For the text-containing cell, return its midpoint in [x, y] coordinate format. 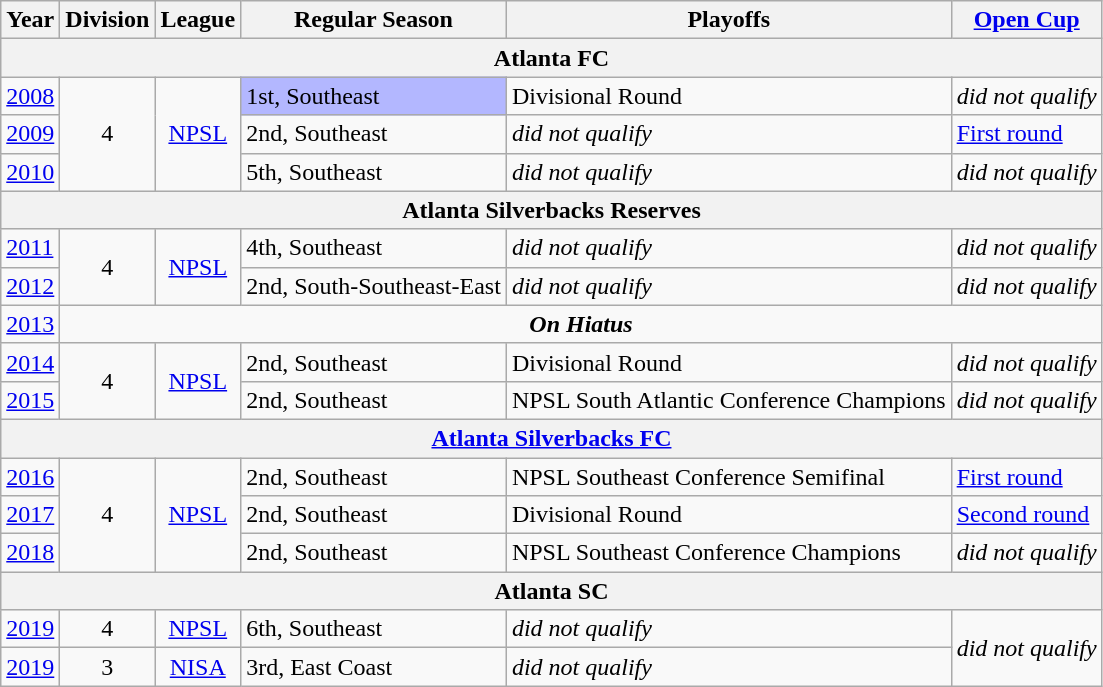
Atlanta Silverbacks FC [552, 438]
2014 [30, 362]
2017 [30, 515]
Year [30, 20]
2009 [30, 134]
Atlanta FC [552, 58]
2018 [30, 553]
NPSL Southeast Conference Semifinal [728, 477]
2016 [30, 477]
Open Cup [1026, 20]
NPSL South Atlantic Conference Champions [728, 400]
2013 [30, 324]
Regular Season [374, 20]
Second round [1026, 515]
2011 [30, 248]
3 [108, 667]
Division [108, 20]
2nd, South-Southeast-East [374, 286]
4th, Southeast [374, 248]
NPSL Southeast Conference Champions [728, 553]
Playoffs [728, 20]
NISA [198, 667]
On Hiatus [581, 324]
Atlanta SC [552, 591]
3rd, East Coast [374, 667]
2015 [30, 400]
5th, Southeast [374, 172]
2012 [30, 286]
Atlanta Silverbacks Reserves [552, 210]
League [198, 20]
2010 [30, 172]
1st, Southeast [374, 96]
6th, Southeast [374, 629]
2008 [30, 96]
